Return the [X, Y] coordinate for the center point of the cell that contains the specified text.  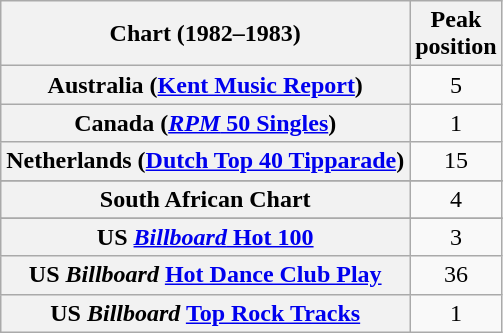
Peakposition [456, 34]
South African Chart [206, 199]
US Billboard Hot Dance Club Play [206, 275]
36 [456, 275]
Australia (Kent Music Report) [206, 85]
3 [456, 237]
4 [456, 199]
US Billboard Top Rock Tracks [206, 313]
Canada (RPM 50 Singles) [206, 123]
US Billboard Hot 100 [206, 237]
Chart (1982–1983) [206, 34]
Netherlands (Dutch Top 40 Tipparade) [206, 161]
15 [456, 161]
5 [456, 85]
